Provide the (x, y) coordinate of the cell's center where the given text is located.  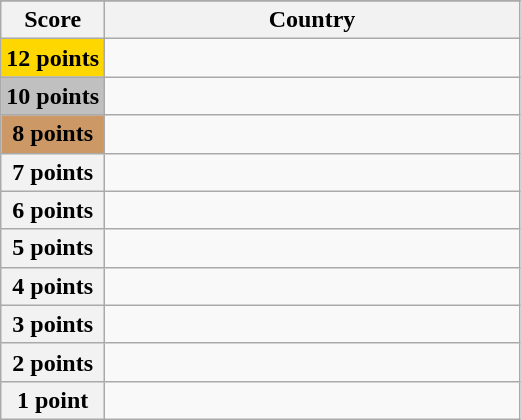
6 points (53, 210)
2 points (53, 362)
7 points (53, 172)
Score (53, 20)
4 points (53, 286)
3 points (53, 324)
10 points (53, 96)
Country (312, 20)
1 point (53, 400)
5 points (53, 248)
8 points (53, 134)
12 points (53, 58)
